Search for the cell housing the specified text and yield its [X, Y] center coordinate. 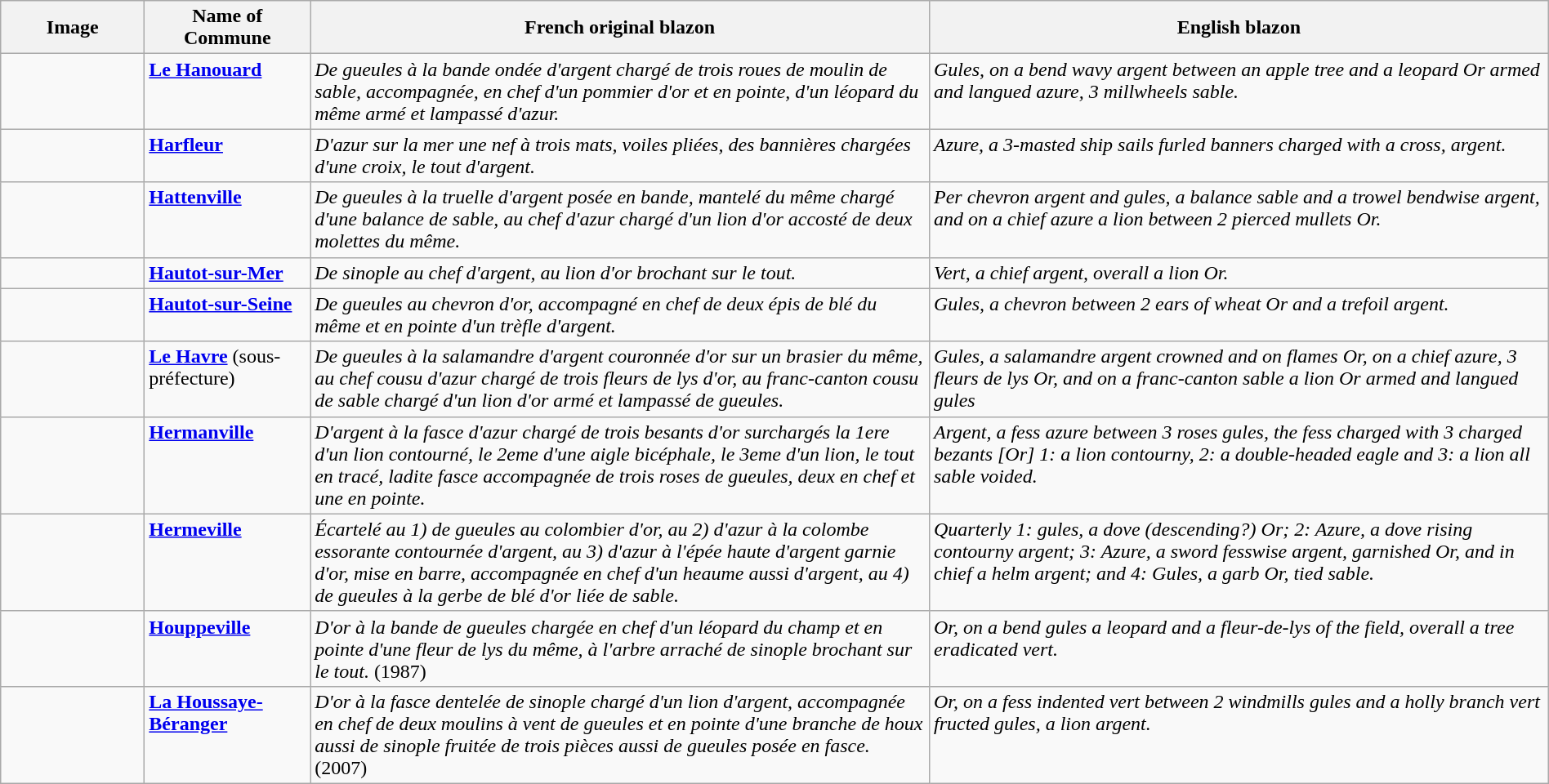
Or, on a bend gules a leopard and a fleur-de-lys of the field, overall a tree eradicated vert. [1239, 648]
Hautot-sur-Seine [227, 315]
French original blazon [620, 28]
Gules, on a bend wavy argent between an apple tree and a leopard Or armed and langued azure, 3 millwheels sable. [1239, 91]
Or, on a fess indented vert between 2 windmills gules and a holly branch vert fructed gules, a lion argent. [1239, 735]
Image [73, 28]
La Houssaye-Béranger [227, 735]
English blazon [1239, 28]
Vert, a chief argent, overall a lion Or. [1239, 273]
De gueules au chevron d'or, accompagné en chef de deux épis de blé du même et en pointe d'un trèfle d'argent. [620, 315]
Le Hanouard [227, 91]
Hattenville [227, 220]
Harfleur [227, 155]
Houppeville [227, 648]
Azure, a 3-masted ship sails furled banners charged with a cross, argent. [1239, 155]
Hermanville [227, 465]
Le Havre (sous-préfecture) [227, 379]
D'azur sur la mer une nef à trois mats, voiles pliées, des bannières chargées d'une croix, le tout d'argent. [620, 155]
Per chevron argent and gules, a balance sable and a trowel bendwise argent, and on a chief azure a lion between 2 pierced mullets Or. [1239, 220]
Gules, a chevron between 2 ears of wheat Or and a trefoil argent. [1239, 315]
Hermeville [227, 562]
De sinople au chef d'argent, au lion d'or brochant sur le tout. [620, 273]
Hautot-sur-Mer [227, 273]
Name of Commune [227, 28]
